Extract the [X, Y] coordinate from the center of the cell holding the provided text.  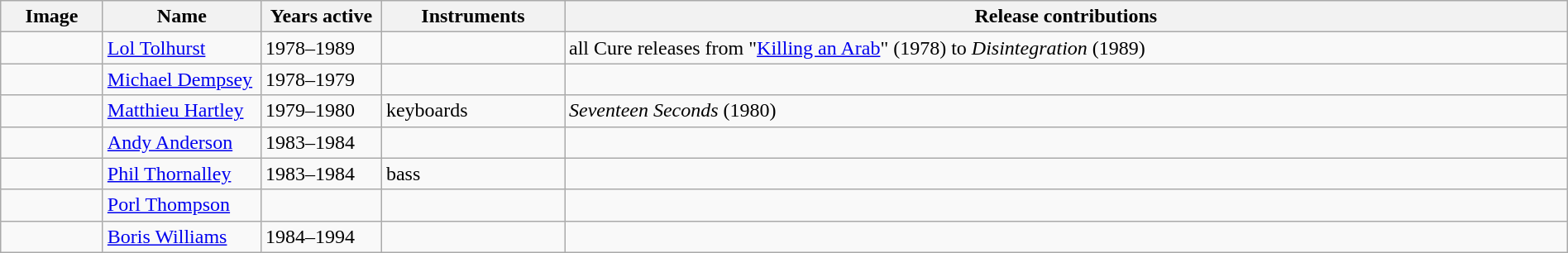
all Cure releases from "Killing an Arab" (1978) to Disintegration (1989) [1065, 48]
Seventeen Seconds (1980) [1065, 111]
Porl Thompson [182, 205]
1978–1989 [321, 48]
Phil Thornalley [182, 174]
1978–1979 [321, 79]
1979–1980 [321, 111]
Name [182, 17]
Matthieu Hartley [182, 111]
keyboards [473, 111]
Instruments [473, 17]
Release contributions [1065, 17]
Years active [321, 17]
Andy Anderson [182, 142]
Boris Williams [182, 236]
Lol Tolhurst [182, 48]
bass [473, 174]
Image [52, 17]
Michael Dempsey [182, 79]
1984–1994 [321, 236]
